Return the (X, Y) coordinate for the center point of the cell that contains the specified text.  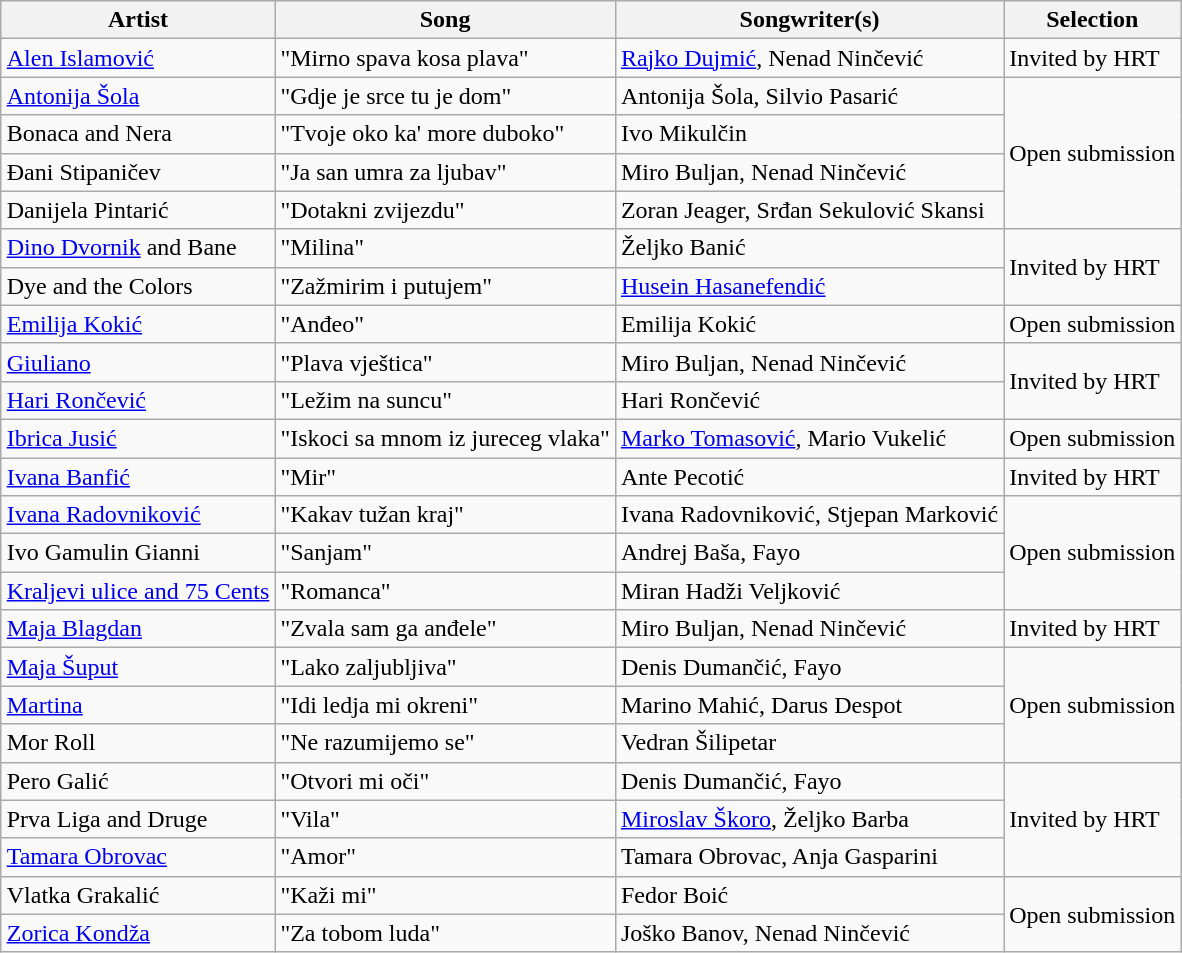
Selection (1092, 20)
Tamara Obrovac, Anja Gasparini (809, 857)
"Romanca" (446, 591)
Ante Pecotić (809, 477)
Dino Dvornik and Bane (138, 248)
"Tvoje oko ka' more duboko" (446, 134)
Giuliano (138, 362)
Zorica Kondža (138, 933)
"Kaži mi" (446, 895)
Antonija Šola (138, 96)
"Mir" (446, 477)
Rajko Dujmić, Nenad Ninčević (809, 58)
"Za tobom luda" (446, 933)
Ivo Mikulčin (809, 134)
"Sanjam" (446, 553)
Vlatka Grakalić (138, 895)
Ivana Banfić (138, 477)
Vedran Šilipetar (809, 743)
"Milina" (446, 248)
"Zvala sam ga anđele" (446, 629)
"Plava vještica" (446, 362)
"Otvori mi oči" (446, 781)
Tamara Obrovac (138, 857)
Ivo Gamulin Gianni (138, 553)
"Ležim na suncu" (446, 400)
"Anđeo" (446, 324)
"Dotakni zvijezdu" (446, 210)
Danijela Pintarić (138, 210)
"Mirno spava kosa plava" (446, 58)
Zoran Jeager, Srđan Sekulović Skansi (809, 210)
Alen Islamović (138, 58)
Ibrica Jusić (138, 438)
Husein Hasanefendić (809, 286)
Marko Tomasović, Mario Vukelić (809, 438)
Ivana Radovniković (138, 515)
Kraljevi ulice and 75 Cents (138, 591)
Miran Hadži Veljković (809, 591)
"Lako zaljubljiva" (446, 667)
"Ja san umra za ljubav" (446, 172)
"Zažmirim i putujem" (446, 286)
"Amor" (446, 857)
"Vila" (446, 819)
Joško Banov, Nenad Ninčević (809, 933)
"Ne razumijemo se" (446, 743)
Song (446, 20)
Artist (138, 20)
Mor Roll (138, 743)
Maja Blagdan (138, 629)
Andrej Baša, Fayo (809, 553)
Fedor Boić (809, 895)
Maja Šuput (138, 667)
Željko Banić (809, 248)
Ivana Radovniković, Stjepan Marković (809, 515)
Bonaca and Nera (138, 134)
Martina (138, 705)
Prva Liga and Druge (138, 819)
Miroslav Škoro, Željko Barba (809, 819)
"Gdje je srce tu je dom" (446, 96)
"Iskoci sa mnom iz jureceg vlaka" (446, 438)
"Idi ledja mi okreni" (446, 705)
Pero Galić (138, 781)
"Kakav tužan kraj" (446, 515)
Dye and the Colors (138, 286)
Antonija Šola, Silvio Pasarić (809, 96)
Ðani Stipaničev (138, 172)
Marino Mahić, Darus Despot (809, 705)
Songwriter(s) (809, 20)
